Output the (x, y) coordinate of the center of the cell containing the given text.  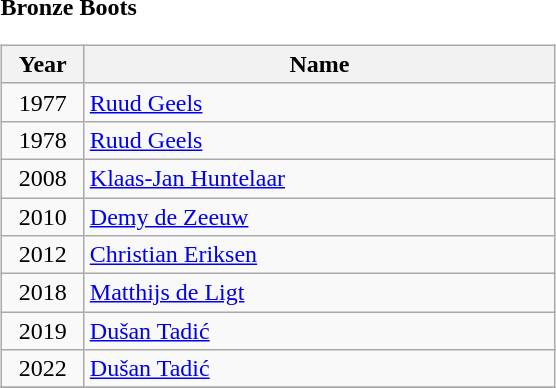
Name (319, 64)
1977 (42, 102)
Klaas-Jan Huntelaar (319, 178)
2010 (42, 217)
2022 (42, 369)
2019 (42, 331)
2008 (42, 178)
Demy de Zeeuw (319, 217)
Christian Eriksen (319, 255)
Year (42, 64)
Matthijs de Ligt (319, 293)
2012 (42, 255)
2018 (42, 293)
1978 (42, 140)
